Scan for the cell matching the given text and deliver its [X, Y] coordinate at center. 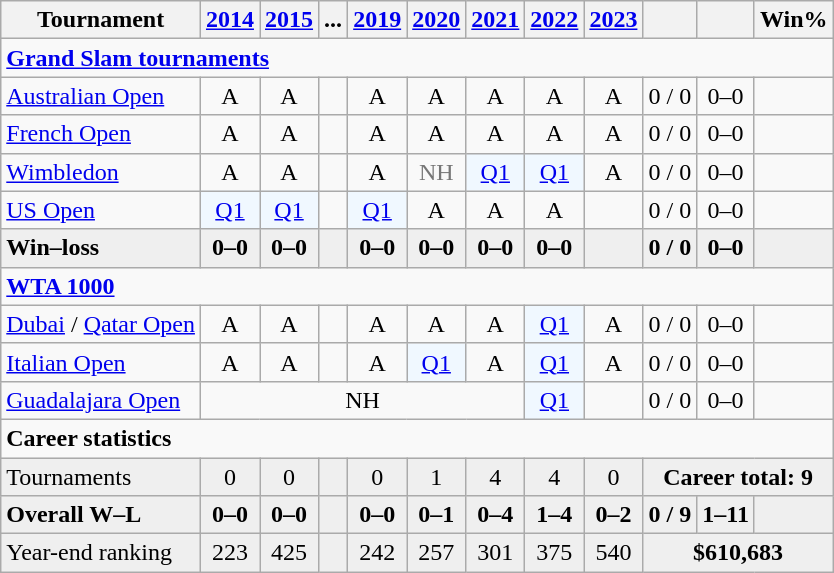
Tournaments [101, 477]
Grand Slam tournaments [417, 58]
2014 [230, 20]
French Open [101, 134]
WTA 1000 [417, 286]
Guadalajara Open [101, 400]
1 [436, 477]
0–2 [614, 515]
425 [290, 553]
Year-end ranking [101, 553]
0 / 9 [670, 515]
Tournament [101, 20]
2019 [378, 20]
2015 [290, 20]
375 [554, 553]
0–1 [436, 515]
Career statistics [417, 438]
... [334, 20]
2020 [436, 20]
1–11 [726, 515]
Australian Open [101, 96]
Wimbledon [101, 172]
Overall W–L [101, 515]
Italian Open [101, 362]
242 [378, 553]
2021 [496, 20]
0–4 [496, 515]
540 [614, 553]
Win–loss [101, 248]
Dubai / Qatar Open [101, 324]
223 [230, 553]
257 [436, 553]
Win% [794, 20]
US Open [101, 210]
$610,683 [738, 553]
2023 [614, 20]
Career total: 9 [738, 477]
301 [496, 553]
2022 [554, 20]
1–4 [554, 515]
